Pinpoint the cell where the given text exists, returning its [x, y] midpoint coordinate. 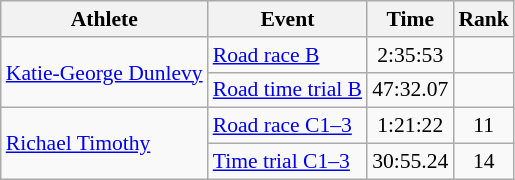
47:32.07 [410, 90]
Richael Timothy [104, 144]
Athlete [104, 19]
14 [484, 162]
Road race B [288, 55]
Time [410, 19]
Road race C1–3 [288, 126]
Time trial C1–3 [288, 162]
Rank [484, 19]
Road time trial B [288, 90]
2:35:53 [410, 55]
30:55.24 [410, 162]
11 [484, 126]
1:21:22 [410, 126]
Katie-George Dunlevy [104, 72]
Event [288, 19]
